Pinpoint the cell where the given text exists, returning its [X, Y] midpoint coordinate. 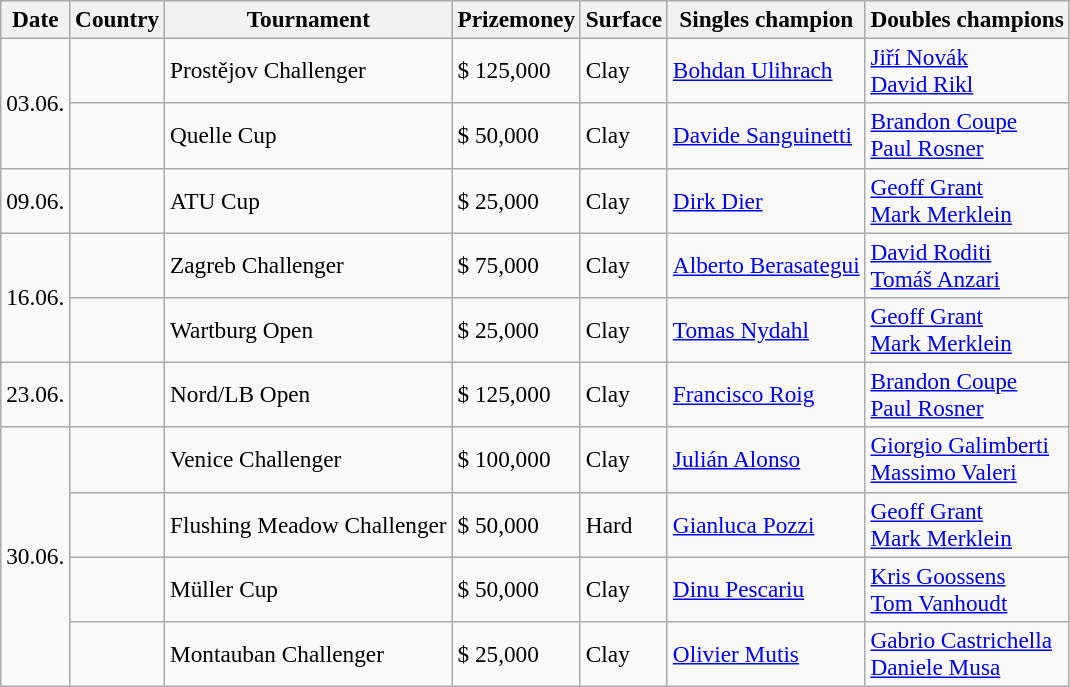
Flushing Meadow Challenger [308, 524]
Julián Alonso [766, 460]
Dirk Dier [766, 200]
Singles champion [766, 19]
Venice Challenger [308, 460]
Hard [624, 524]
$ 75,000 [516, 264]
Montauban Challenger [308, 654]
Tournament [308, 19]
Prizemoney [516, 19]
Müller Cup [308, 588]
Doubles champions [967, 19]
$ 100,000 [516, 460]
Gianluca Pozzi [766, 524]
03.06. [36, 103]
Jiří Novák David Rikl [967, 70]
Kris Goossens Tom Vanhoudt [967, 588]
Giorgio Galimberti Massimo Valeri [967, 460]
Dinu Pescariu [766, 588]
David Roditi Tomáš Anzari [967, 264]
Alberto Berasategui [766, 264]
30.06. [36, 556]
Davide Sanguinetti [766, 136]
Tomas Nydahl [766, 330]
Date [36, 19]
Quelle Cup [308, 136]
23.06. [36, 394]
09.06. [36, 200]
Francisco Roig [766, 394]
ATU Cup [308, 200]
Country [118, 19]
Nord/LB Open [308, 394]
Olivier Mutis [766, 654]
Wartburg Open [308, 330]
Bohdan Ulihrach [766, 70]
16.06. [36, 297]
Gabrio Castrichella Daniele Musa [967, 654]
Zagreb Challenger [308, 264]
Surface [624, 19]
Prostějov Challenger [308, 70]
